Pinpoint the cell where the given text exists, returning its [X, Y] midpoint coordinate. 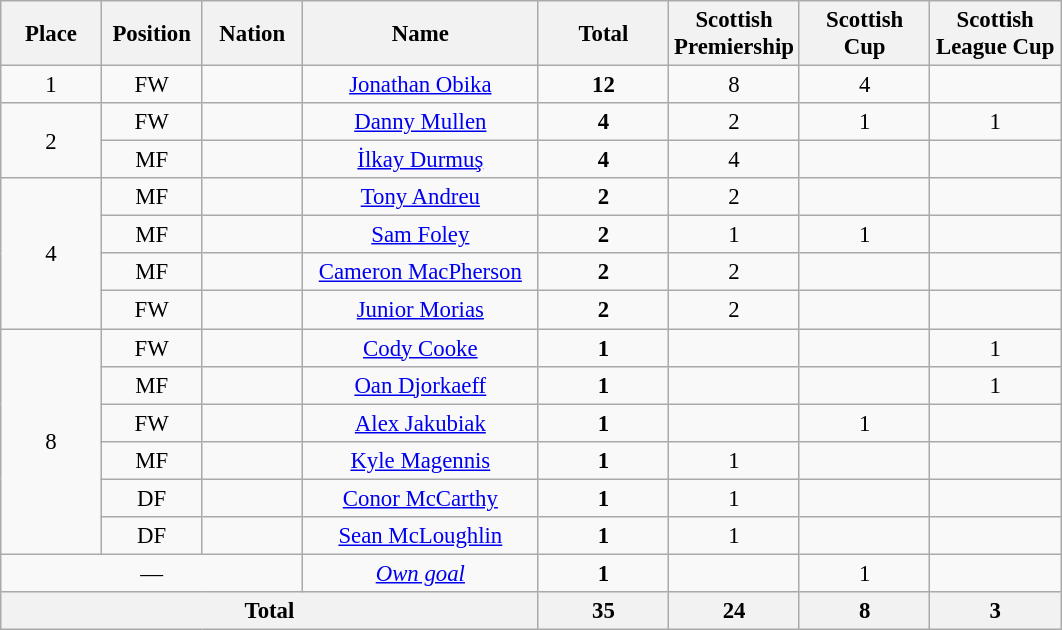
12 [604, 85]
Oan Djorkaeff [421, 385]
Scottish League Cup [996, 34]
İlkay Durmuş [421, 160]
Cody Cooke [421, 348]
Position [152, 34]
Sam Foley [421, 235]
35 [604, 611]
Jonathan Obika [421, 85]
Place [52, 34]
Scottish Cup [864, 34]
24 [734, 611]
Kyle Magennis [421, 460]
Nation [252, 34]
Sean McLoughlin [421, 536]
Name [421, 34]
Scottish Premiership [734, 34]
Cameron MacPherson [421, 273]
Alex Jakubiak [421, 423]
Conor McCarthy [421, 498]
Junior Morias [421, 310]
Tony Andreu [421, 197]
3 [996, 611]
— [152, 573]
Danny Mullen [421, 122]
Own goal [421, 573]
